Locate the cell with the specified text and output its (X, Y) center coordinate. 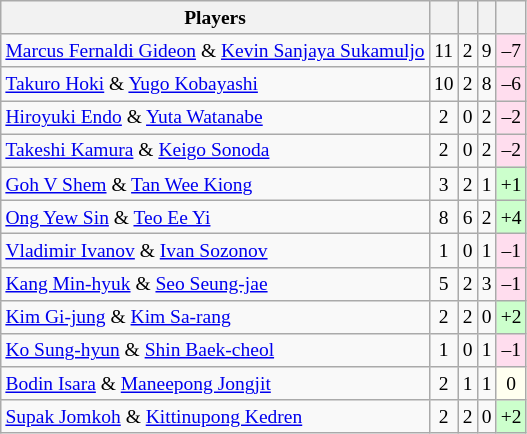
Bodin Isara & Maneepong Jongjit (216, 384)
+1 (511, 184)
Takeshi Kamura & Keigo Sonoda (216, 150)
Takuro Hoki & Yugo Kobayashi (216, 84)
Ong Yew Sin & Teo Ee Yi (216, 216)
Marcus Fernaldi Gideon & Kevin Sanjaya Sukamuljo (216, 50)
Players (216, 18)
–7 (511, 50)
11 (444, 50)
Kang Min-hyuk & Seo Seung-jae (216, 284)
Hiroyuki Endo & Yuta Watanabe (216, 118)
Vladimir Ivanov & Ivan Sozonov (216, 250)
9 (486, 50)
Goh V Shem & Tan Wee Kiong (216, 184)
+4 (511, 216)
5 (444, 284)
10 (444, 84)
Kim Gi-jung & Kim Sa-rang (216, 316)
–6 (511, 84)
Supak Jomkoh & Kittinupong Kedren (216, 416)
Ko Sung-hyun & Shin Baek-cheol (216, 350)
6 (468, 216)
